Return the (X, Y) coordinate for the center point of the cell that contains the specified text.  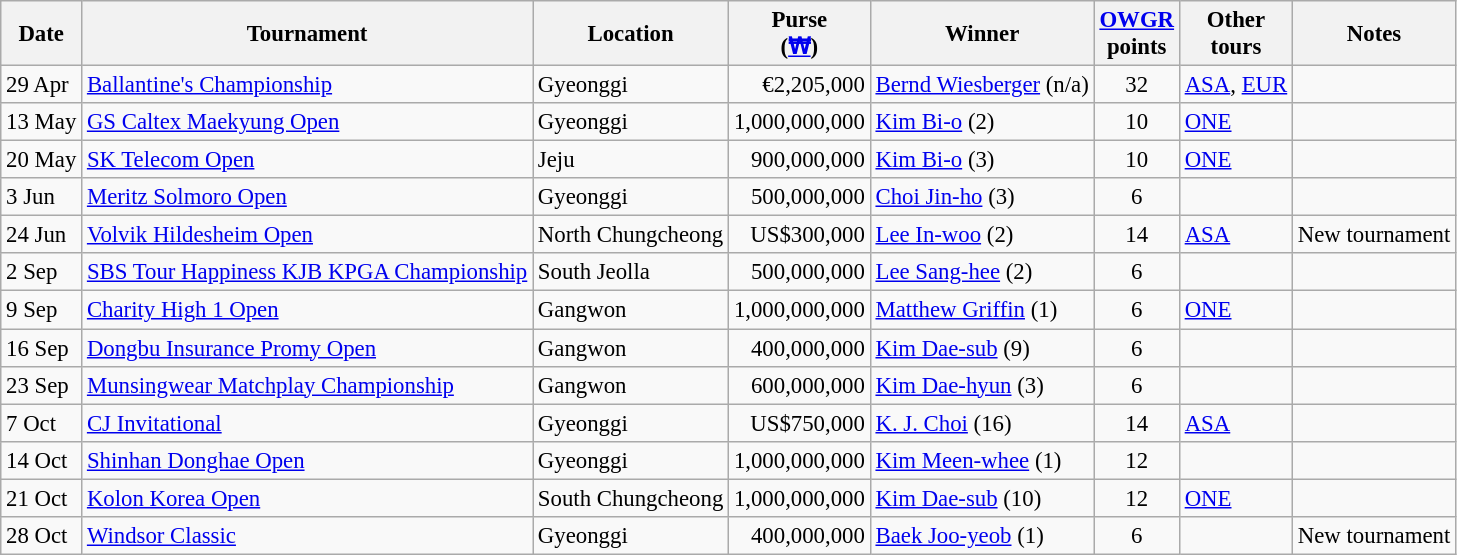
OWGRpoints (1136, 34)
24 Jun (42, 235)
Windsor Classic (308, 536)
Kim Dae-sub (10) (982, 498)
North Chungcheong (631, 235)
Jeju (631, 160)
South Jeolla (631, 273)
US$300,000 (800, 235)
23 Sep (42, 385)
Kim Bi-o (3) (982, 160)
Kolon Korea Open (308, 498)
Purse(₩) (800, 34)
Lee Sang-hee (2) (982, 273)
Kim Dae-sub (9) (982, 348)
Othertours (1236, 34)
29 Apr (42, 85)
14 Oct (42, 460)
Date (42, 34)
Matthew Griffin (1) (982, 310)
Charity High 1 Open (308, 310)
Bernd Wiesberger (n/a) (982, 85)
Kim Bi-o (2) (982, 122)
Shinhan Donghae Open (308, 460)
20 May (42, 160)
Notes (1374, 34)
7 Oct (42, 423)
US$750,000 (800, 423)
3 Jun (42, 197)
GS Caltex Maekyung Open (308, 122)
Kim Meen-whee (1) (982, 460)
Dongbu Insurance Promy Open (308, 348)
Munsingwear Matchplay Championship (308, 385)
South Chungcheong (631, 498)
Choi Jin-ho (3) (982, 197)
13 May (42, 122)
16 Sep (42, 348)
Winner (982, 34)
Tournament (308, 34)
Location (631, 34)
9 Sep (42, 310)
Ballantine's Championship (308, 85)
21 Oct (42, 498)
ASA, EUR (1236, 85)
K. J. Choi (16) (982, 423)
Lee In-woo (2) (982, 235)
900,000,000 (800, 160)
Kim Dae-hyun (3) (982, 385)
32 (1136, 85)
SBS Tour Happiness KJB KPGA Championship (308, 273)
Baek Joo-yeob (1) (982, 536)
CJ Invitational (308, 423)
Meritz Solmoro Open (308, 197)
SK Telecom Open (308, 160)
2 Sep (42, 273)
Volvik Hildesheim Open (308, 235)
600,000,000 (800, 385)
€2,205,000 (800, 85)
28 Oct (42, 536)
